Find where the given text appears and provide that cell's center as (x, y) coordinate. 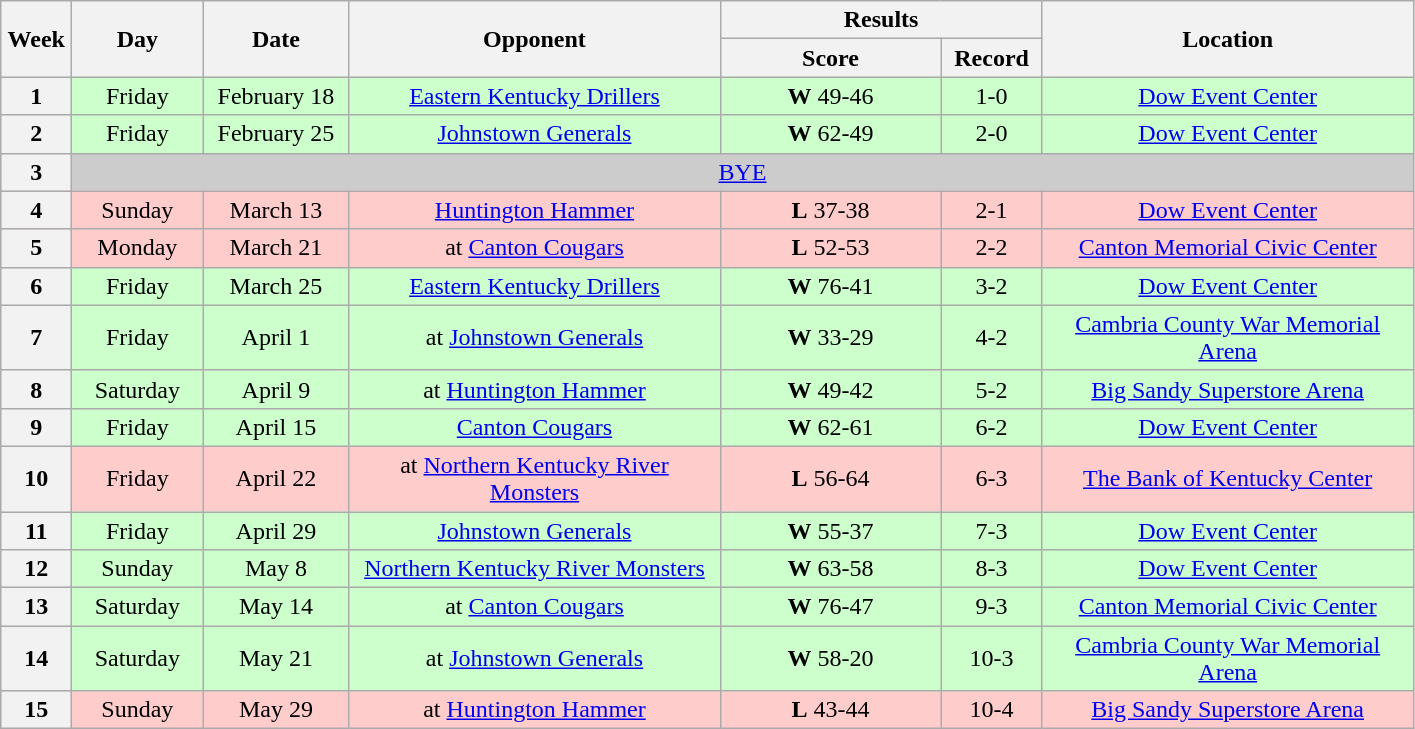
2-0 (992, 134)
Opponent (534, 39)
April 29 (276, 531)
Results (881, 20)
2-2 (992, 248)
W 63-58 (830, 569)
10 (36, 478)
W 49-46 (830, 96)
The Bank of Kentucky Center (1228, 478)
L 56-64 (830, 478)
April 9 (276, 389)
4 (36, 210)
February 25 (276, 134)
10-4 (992, 710)
May 21 (276, 658)
3 (36, 172)
6 (36, 286)
9-3 (992, 607)
L 43-44 (830, 710)
Canton Cougars (534, 427)
Week (36, 39)
1 (36, 96)
8-3 (992, 569)
Date (276, 39)
at Northern Kentucky River Monsters (534, 478)
Day (138, 39)
6-2 (992, 427)
W 55-37 (830, 531)
5 (36, 248)
W 76-47 (830, 607)
W 76-41 (830, 286)
2 (36, 134)
Northern Kentucky River Monsters (534, 569)
2-1 (992, 210)
7 (36, 338)
May 14 (276, 607)
7-3 (992, 531)
W 58-20 (830, 658)
1-0 (992, 96)
April 22 (276, 478)
May 8 (276, 569)
Score (830, 58)
8 (36, 389)
L 52-53 (830, 248)
March 25 (276, 286)
12 (36, 569)
W 33-29 (830, 338)
W 62-49 (830, 134)
March 21 (276, 248)
10-3 (992, 658)
14 (36, 658)
April 1 (276, 338)
Monday (138, 248)
W 62-61 (830, 427)
Record (992, 58)
13 (36, 607)
6-3 (992, 478)
March 13 (276, 210)
W 49-42 (830, 389)
3-2 (992, 286)
L 37-38 (830, 210)
5-2 (992, 389)
April 15 (276, 427)
11 (36, 531)
4-2 (992, 338)
Huntington Hammer (534, 210)
May 29 (276, 710)
9 (36, 427)
15 (36, 710)
Location (1228, 39)
BYE (742, 172)
February 18 (276, 96)
